Locate the cell with the specified text and output its [X, Y] center coordinate. 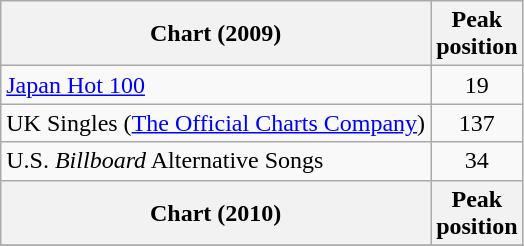
137 [477, 123]
19 [477, 85]
Japan Hot 100 [216, 85]
U.S. Billboard Alternative Songs [216, 161]
Chart (2009) [216, 34]
UK Singles (The Official Charts Company) [216, 123]
Chart (2010) [216, 212]
34 [477, 161]
